Search for the cell housing the specified text and yield its [X, Y] center coordinate. 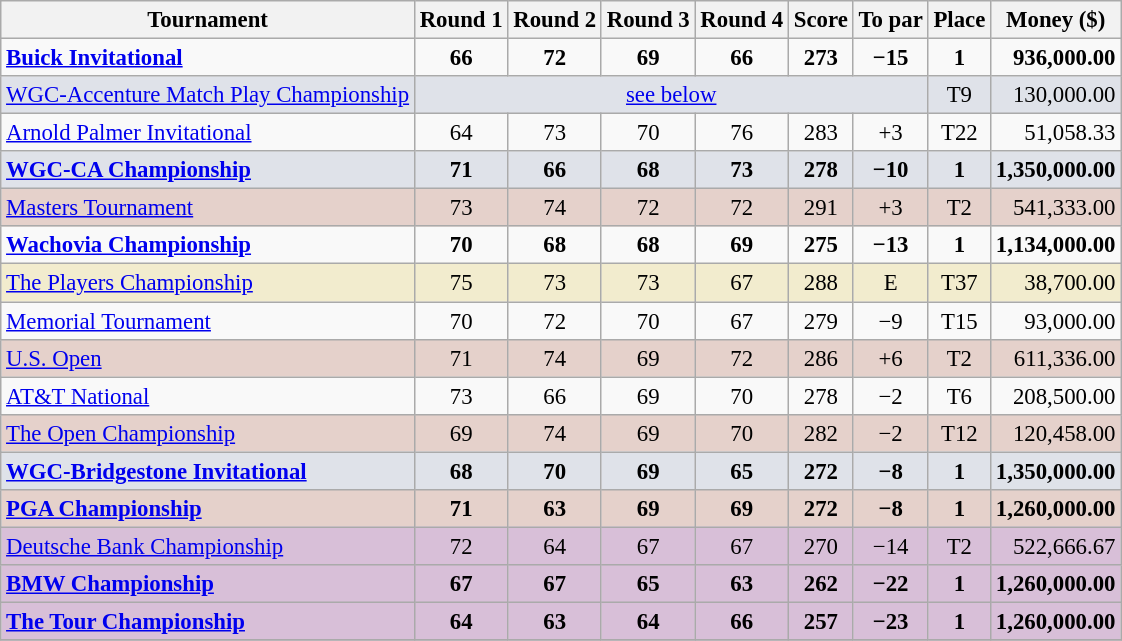
BMW Championship [208, 584]
93,000.00 [1056, 321]
The Players Championship [208, 283]
Wachovia Championship [208, 245]
T6 [959, 396]
−22 [890, 584]
E [890, 283]
T12 [959, 433]
273 [822, 58]
Round 4 [742, 20]
270 [822, 546]
Memorial Tournament [208, 321]
1,134,000.00 [1056, 245]
The Open Championship [208, 433]
−15 [890, 58]
130,000.00 [1056, 95]
936,000.00 [1056, 58]
38,700.00 [1056, 283]
282 [822, 433]
286 [822, 358]
208,500.00 [1056, 396]
−10 [890, 170]
+6 [890, 358]
T15 [959, 321]
see below [671, 95]
The Tour Championship [208, 621]
76 [742, 133]
283 [822, 133]
WGC-Bridgestone Invitational [208, 471]
Place [959, 20]
−23 [890, 621]
WGC-Accenture Match Play Championship [208, 95]
611,336.00 [1056, 358]
T9 [959, 95]
541,333.00 [1056, 208]
275 [822, 245]
AT&T National [208, 396]
291 [822, 208]
−9 [890, 321]
WGC-CA Championship [208, 170]
Score [822, 20]
262 [822, 584]
T37 [959, 283]
Buick Invitational [208, 58]
PGA Championship [208, 509]
Money ($) [1056, 20]
279 [822, 321]
−13 [890, 245]
Round 3 [648, 20]
Masters Tournament [208, 208]
522,666.67 [1056, 546]
Round 2 [555, 20]
To par [890, 20]
51,058.33 [1056, 133]
T22 [959, 133]
257 [822, 621]
U.S. Open [208, 358]
−14 [890, 546]
Arnold Palmer Invitational [208, 133]
288 [822, 283]
Tournament [208, 20]
120,458.00 [1056, 433]
Round 1 [461, 20]
75 [461, 283]
Deutsche Bank Championship [208, 546]
